Find where the given text appears and provide that cell's center as (X, Y) coordinate. 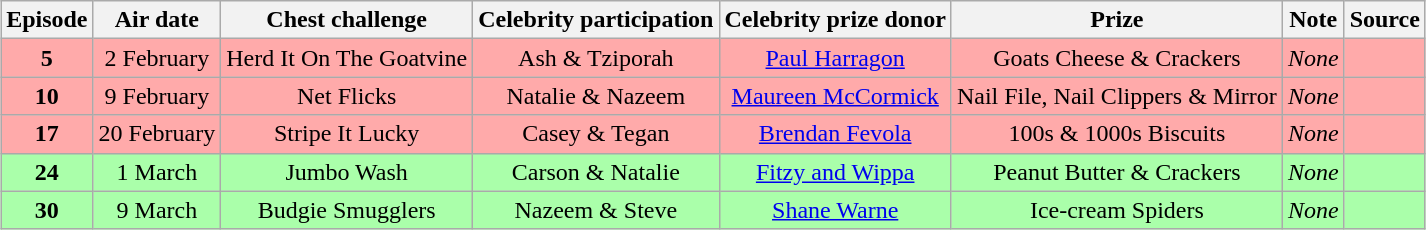
Stripe It Lucky (347, 134)
Celebrity participation (596, 20)
Ash & Tziporah (596, 58)
20 February (157, 134)
Carson & Natalie (596, 172)
Celebrity prize donor (835, 20)
Paul Harragon (835, 58)
Air date (157, 20)
Nail File, Nail Clippers & Mirror (1116, 96)
Jumbo Wash (347, 172)
5 (47, 58)
Fitzy and Wippa (835, 172)
Nazeem & Steve (596, 210)
Prize (1116, 20)
Goats Cheese & Crackers (1116, 58)
Chest challenge (347, 20)
Episode (47, 20)
Peanut Butter & Crackers (1116, 172)
Herd It On The Goatvine (347, 58)
9 March (157, 210)
Budgie Smugglers (347, 210)
Natalie & Nazeem (596, 96)
30 (47, 210)
24 (47, 172)
Casey & Tegan (596, 134)
Net Flicks (347, 96)
Note (1313, 20)
Ice-cream Spiders (1116, 210)
100s & 1000s Biscuits (1116, 134)
9 February (157, 96)
Brendan Fevola (835, 134)
Shane Warne (835, 210)
Maureen McCormick (835, 96)
Source (1384, 20)
2 February (157, 58)
17 (47, 134)
10 (47, 96)
1 March (157, 172)
